For the text-containing cell, return its midpoint in (X, Y) coordinate format. 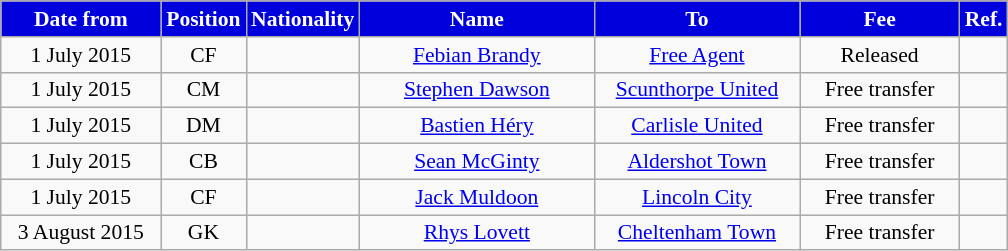
DM (204, 126)
Jack Muldoon (476, 197)
Name (476, 19)
CB (204, 162)
Free Agent (696, 55)
Rhys Lovett (476, 233)
Position (204, 19)
Cheltenham Town (696, 233)
3 August 2015 (81, 233)
GK (204, 233)
To (696, 19)
Released (880, 55)
Carlisle United (696, 126)
Sean McGinty (476, 162)
Ref. (984, 19)
Scunthorpe United (696, 90)
Date from (81, 19)
Nationality (302, 19)
Stephen Dawson (476, 90)
Lincoln City (696, 197)
Febian Brandy (476, 55)
Fee (880, 19)
Bastien Héry (476, 126)
Aldershot Town (696, 162)
CM (204, 90)
